From the cell containing the given text, extract its center point as [X, Y] coordinate. 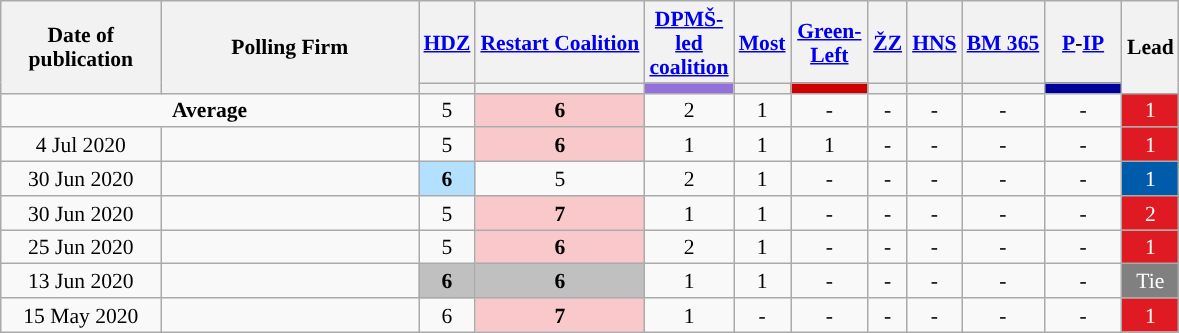
HNS [934, 42]
Average [210, 110]
Most [762, 42]
DPMŠ-led coalition [688, 42]
ŽZ [888, 42]
15 May 2020 [81, 315]
Polling Firm [290, 47]
Tie [1150, 281]
BM 365 [1004, 42]
Date of publication [81, 47]
Lead [1150, 47]
25 Jun 2020 [81, 247]
P-IP [1083, 42]
Green-Left [830, 42]
4 Jul 2020 [81, 145]
13 Jun 2020 [81, 281]
Restart Coalition [560, 42]
HDZ [446, 42]
